Identify which cell holds the provided text, then report its [X, Y] central coordinate. 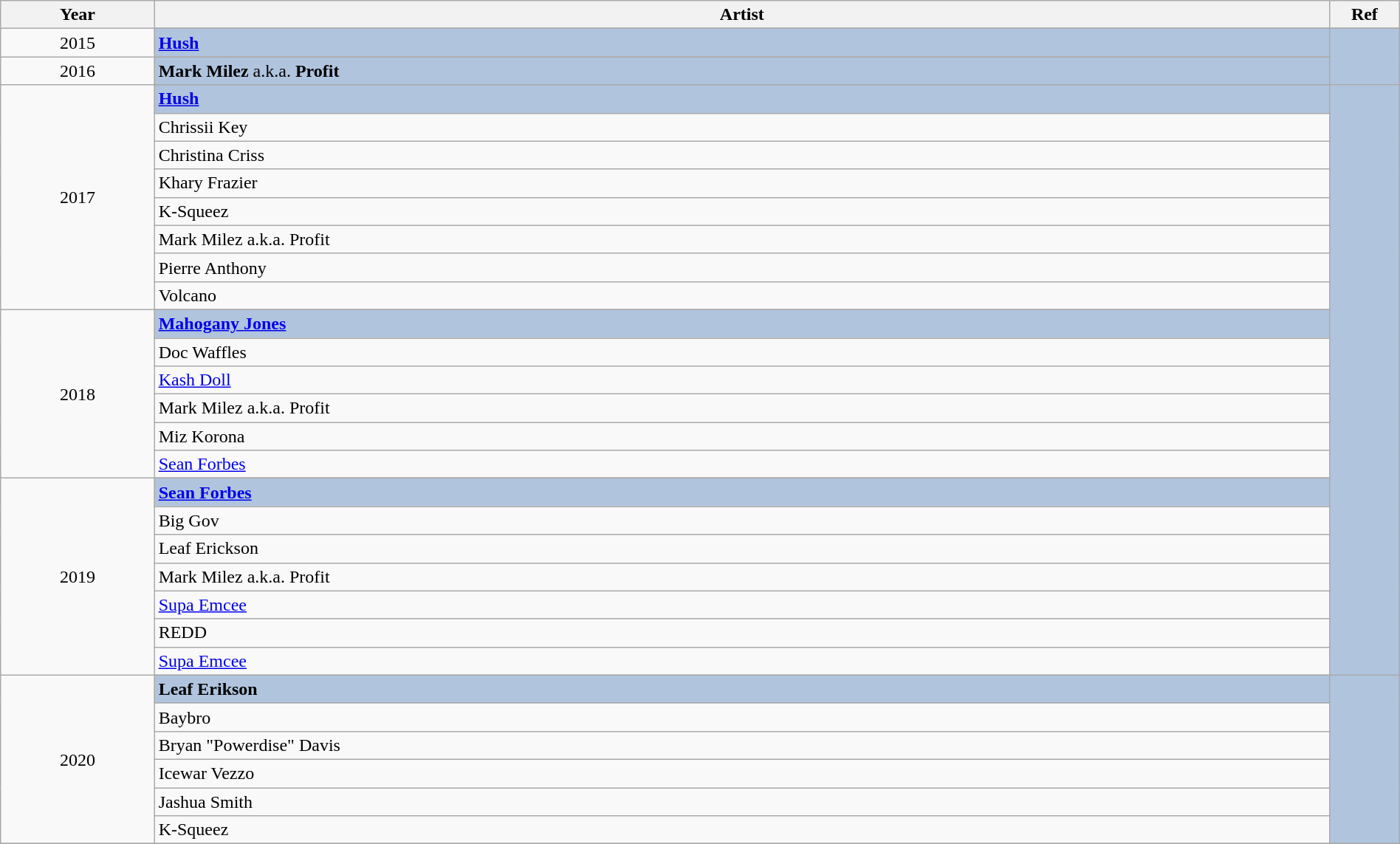
Icewar Vezzo [741, 773]
2015 [78, 43]
Kash Doll [741, 380]
2017 [78, 197]
Mahogany Jones [741, 323]
Year [78, 15]
REDD [741, 633]
Volcano [741, 295]
Khary Frazier [741, 183]
Ref [1365, 15]
Chrissii Key [741, 127]
Big Gov [741, 521]
2016 [78, 71]
Pierre Anthony [741, 267]
2020 [78, 759]
Christina Criss [741, 155]
Artist [741, 15]
Leaf Erikson [741, 689]
Miz Korona [741, 436]
Jashua Smith [741, 801]
Leaf Erickson [741, 549]
Baybro [741, 717]
2018 [78, 394]
2019 [78, 577]
Doc Waffles [741, 352]
Bryan "Powerdise" Davis [741, 745]
